Scan for the cell matching the given text and deliver its [X, Y] coordinate at center. 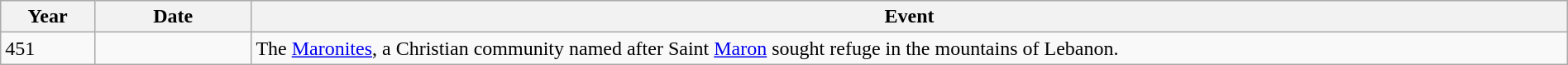
Event [910, 17]
The Maronites, a Christian community named after Saint Maron sought refuge in the mountains of Lebanon. [910, 48]
Date [172, 17]
Year [48, 17]
451 [48, 48]
